Return the (x, y) coordinate for the center point of the cell that contains the specified text.  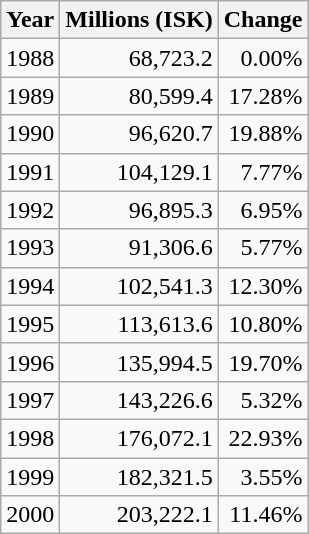
Millions (ISK) (139, 20)
19.70% (263, 362)
0.00% (263, 58)
102,541.3 (139, 286)
1994 (30, 286)
143,226.6 (139, 400)
91,306.6 (139, 248)
104,129.1 (139, 172)
1990 (30, 134)
6.95% (263, 210)
5.32% (263, 400)
1992 (30, 210)
1997 (30, 400)
176,072.1 (139, 438)
1995 (30, 324)
113,613.6 (139, 324)
19.88% (263, 134)
68,723.2 (139, 58)
5.77% (263, 248)
1996 (30, 362)
96,895.3 (139, 210)
11.46% (263, 515)
135,994.5 (139, 362)
22.93% (263, 438)
1989 (30, 96)
1991 (30, 172)
Change (263, 20)
10.80% (263, 324)
17.28% (263, 96)
1988 (30, 58)
2000 (30, 515)
203,222.1 (139, 515)
96,620.7 (139, 134)
7.77% (263, 172)
12.30% (263, 286)
1998 (30, 438)
Year (30, 20)
3.55% (263, 477)
1993 (30, 248)
80,599.4 (139, 96)
182,321.5 (139, 477)
1999 (30, 477)
